Capture the cell that displays the provided text and extract its (X, Y) central coordinate. 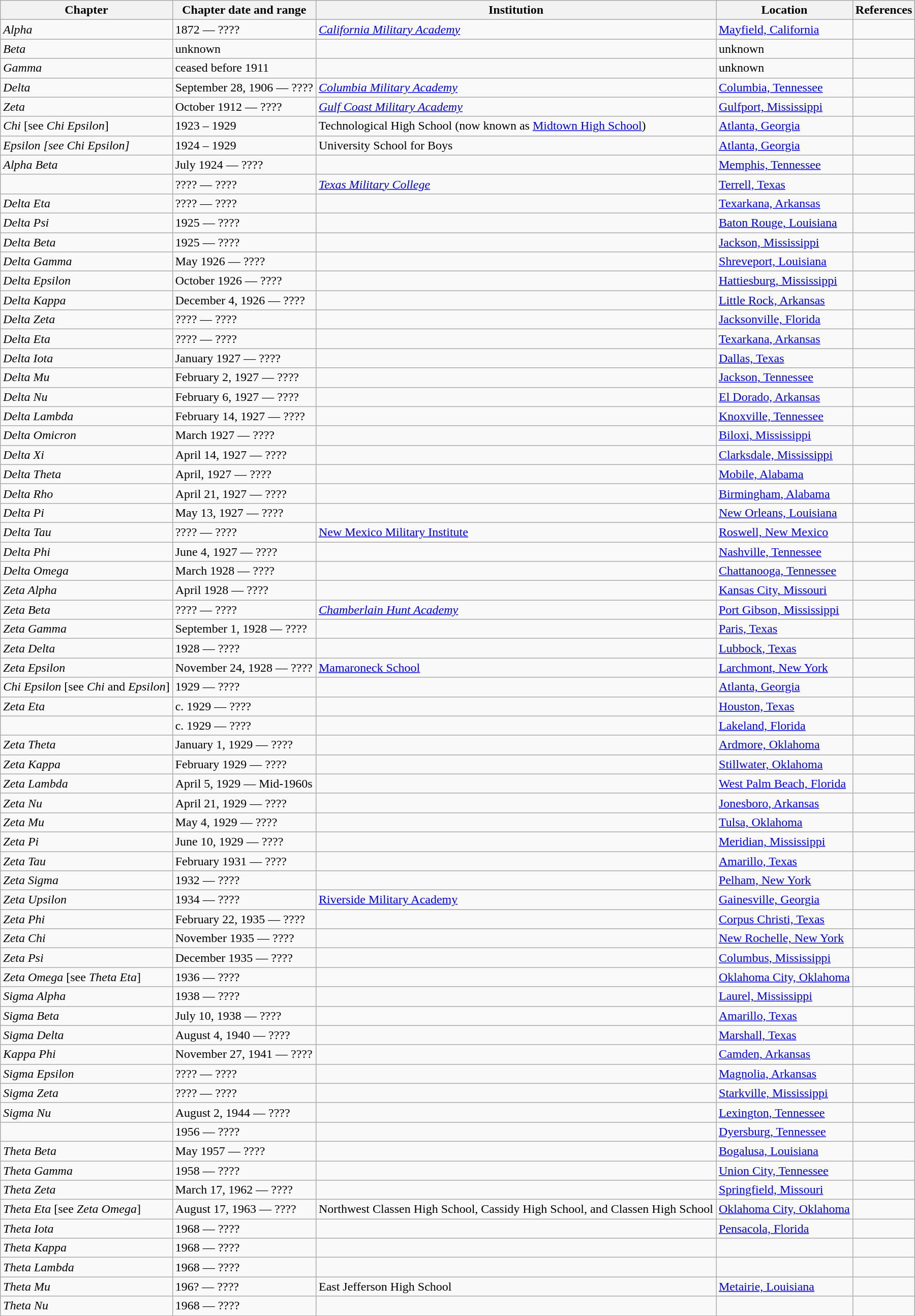
New Orleans, Louisiana (784, 513)
June 10, 1929 — ???? (244, 841)
Kappa Phi (86, 1054)
East Jefferson High School (515, 1287)
Zeta Sigma (86, 881)
Meridian, Mississippi (784, 841)
Hattiesburg, Mississippi (784, 281)
February 22, 1935 — ???? (244, 919)
196? — ???? (244, 1287)
March 1927 — ???? (244, 435)
May 13, 1927 — ???? (244, 513)
Delta Beta (86, 242)
California Military Academy (515, 29)
Port Gibson, Mississippi (784, 610)
Theta Gamma (86, 1170)
Delta Xi (86, 455)
Magnolia, Arkansas (784, 1074)
1928 — ???? (244, 648)
April 1928 — ???? (244, 590)
University School for Boys (515, 145)
February 1929 — ???? (244, 764)
1924 – 1929 (244, 145)
Columbia Military Academy (515, 87)
Tulsa, Oklahoma (784, 822)
Little Rock, Arkansas (784, 300)
1929 — ???? (244, 687)
Jacksonville, Florida (784, 320)
Metairie, Louisiana (784, 1287)
El Dorado, Arkansas (784, 397)
West Palm Beach, Florida (784, 784)
Zeta Epsilon (86, 668)
Theta Kappa (86, 1248)
Union City, Tennessee (784, 1170)
July 1924 — ???? (244, 165)
Zeta Pi (86, 841)
ceased before 1911 (244, 68)
Sigma Alpha (86, 996)
Zeta Beta (86, 610)
Theta Nu (86, 1306)
Delta Zeta (86, 320)
1956 — ???? (244, 1132)
Shreveport, Louisiana (784, 262)
Starkville, Mississippi (784, 1093)
Zeta Mu (86, 822)
Zeta Gamma (86, 629)
Zeta Theta (86, 745)
Sigma Beta (86, 1016)
1934 — ???? (244, 900)
Zeta Omega [see Theta Eta] (86, 977)
March 1928 — ???? (244, 571)
Nashville, Tennessee (784, 551)
September 1, 1928 — ???? (244, 629)
Delta Kappa (86, 300)
October 1912 — ???? (244, 107)
Laurel, Mississippi (784, 996)
August 4, 1940 — ???? (244, 1035)
Delta Lambda (86, 416)
February 1931 — ???? (244, 861)
Baton Rouge, Louisiana (784, 223)
Sigma Zeta (86, 1093)
Gamma (86, 68)
Clarksdale, Mississippi (784, 455)
Chapter date and range (244, 10)
August 17, 1963 — ???? (244, 1209)
Theta Beta (86, 1151)
April 21, 1929 — ???? (244, 803)
November 24, 1928 — ???? (244, 668)
Larchmont, New York (784, 668)
Location (784, 10)
Marshall, Texas (784, 1035)
Stillwater, Oklahoma (784, 764)
Zeta Nu (86, 803)
Zeta Psi (86, 958)
Columbia, Tennessee (784, 87)
Epsilon [see Chi Epsilon] (86, 145)
Theta Eta [see Zeta Omega] (86, 1209)
Delta Psi (86, 223)
September 28, 1906 — ???? (244, 87)
Corpus Christi, Texas (784, 919)
Houston, Texas (784, 706)
April 21, 1927 — ???? (244, 493)
October 1926 — ???? (244, 281)
Delta Theta (86, 474)
Sigma Nu (86, 1112)
April 14, 1927 — ???? (244, 455)
Mobile, Alabama (784, 474)
Chapter (86, 10)
Camden, Arkansas (784, 1054)
Columbus, Mississippi (784, 958)
Chattanooga, Tennessee (784, 571)
December 4, 1926 — ???? (244, 300)
Biloxi, Mississippi (784, 435)
May 4, 1929 — ???? (244, 822)
Delta Gamma (86, 262)
New Rochelle, New York (784, 938)
Memphis, Tennessee (784, 165)
Paris, Texas (784, 629)
1932 — ???? (244, 881)
Jonesboro, Arkansas (784, 803)
Delta Mu (86, 378)
Jackson, Tennessee (784, 378)
August 2, 1944 — ???? (244, 1112)
Zeta Eta (86, 706)
January 1927 — ???? (244, 358)
Delta Epsilon (86, 281)
Jackson, Mississippi (784, 242)
Lakeland, Florida (784, 726)
Alpha Beta (86, 165)
Theta Iota (86, 1229)
Delta Iota (86, 358)
Knoxville, Tennessee (784, 416)
Sigma Delta (86, 1035)
November 1935 — ???? (244, 938)
April 5, 1929 — Mid-1960s (244, 784)
January 1, 1929 — ???? (244, 745)
Chi Epsilon [see Chi and Epsilon] (86, 687)
Gainesville, Georgia (784, 900)
New Mexico Military Institute (515, 532)
Pelham, New York (784, 881)
Roswell, New Mexico (784, 532)
Kansas City, Missouri (784, 590)
Sigma Epsilon (86, 1074)
November 27, 1941 — ???? (244, 1054)
May 1926 — ???? (244, 262)
Northwest Classen High School, Cassidy High School, and Classen High School (515, 1209)
December 1935 — ???? (244, 958)
Theta Mu (86, 1287)
Mayfield, California (784, 29)
May 1957 — ???? (244, 1151)
Zeta Chi (86, 938)
Chi [see Chi Epsilon] (86, 126)
Delta Rho (86, 493)
Delta Omega (86, 571)
Theta Zeta (86, 1190)
March 17, 1962 — ???? (244, 1190)
Lubbock, Texas (784, 648)
Bogalusa, Louisiana (784, 1151)
Delta Tau (86, 532)
Beta (86, 49)
Zeta Kappa (86, 764)
Technological High School (now known as Midtown High School) (515, 126)
Mamaroneck School (515, 668)
References (883, 10)
Pensacola, Florida (784, 1229)
Zeta Alpha (86, 590)
Lexington, Tennessee (784, 1112)
Zeta Tau (86, 861)
Dyersburg, Tennessee (784, 1132)
Zeta Lambda (86, 784)
1872 — ???? (244, 29)
1958 — ???? (244, 1170)
July 10, 1938 — ???? (244, 1016)
Riverside Military Academy (515, 900)
Delta Pi (86, 513)
Delta Nu (86, 397)
Delta (86, 87)
Zeta Delta (86, 648)
Texas Military College (515, 184)
1938 — ???? (244, 996)
Institution (515, 10)
February 2, 1927 — ???? (244, 378)
Zeta (86, 107)
Chamberlain Hunt Academy (515, 610)
Birmingham, Alabama (784, 493)
Dallas, Texas (784, 358)
Gulfport, Mississippi (784, 107)
February 6, 1927 — ???? (244, 397)
Delta Phi (86, 551)
June 4, 1927 — ???? (244, 551)
Zeta Phi (86, 919)
Theta Lambda (86, 1267)
Delta Omicron (86, 435)
February 14, 1927 — ???? (244, 416)
Springfield, Missouri (784, 1190)
1923 – 1929 (244, 126)
April, 1927 — ???? (244, 474)
Gulf Coast Military Academy (515, 107)
Alpha (86, 29)
Zeta Upsilon (86, 900)
1936 — ???? (244, 977)
Ardmore, Oklahoma (784, 745)
Terrell, Texas (784, 184)
